Scan for the cell matching the given text and deliver its [x, y] coordinate at center. 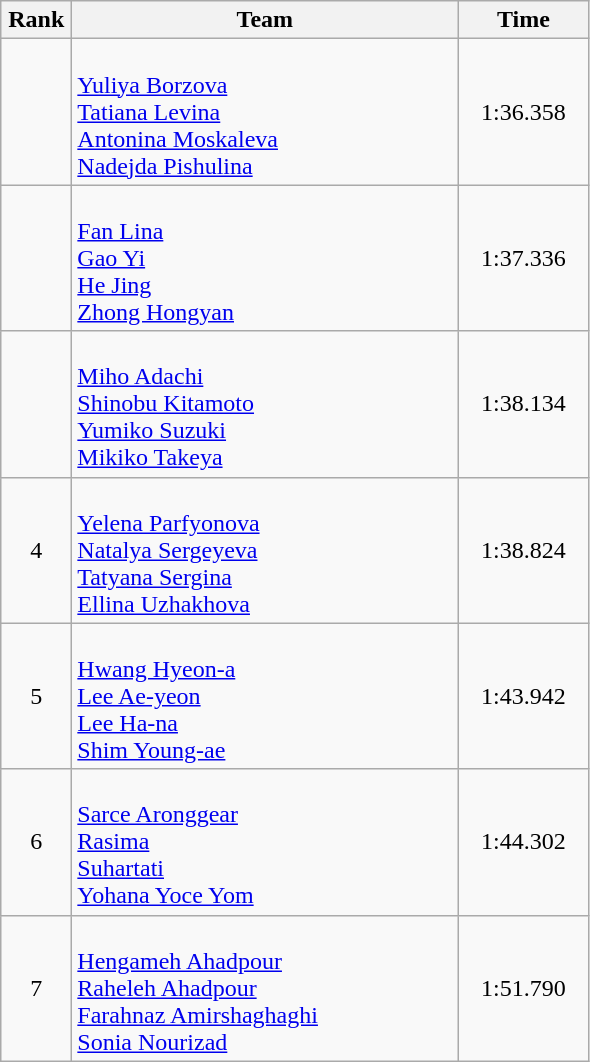
Fan LinaGao YiHe JingZhong Hongyan [265, 258]
Yelena ParfyonovaNatalya SergeyevaTatyana SerginaEllina Uzhakhova [265, 550]
1:43.942 [524, 696]
1:36.358 [524, 112]
Hwang Hyeon-aLee Ae-yeonLee Ha-naShim Young-ae [265, 696]
5 [36, 696]
Team [265, 20]
1:38.134 [524, 404]
Hengameh AhadpourRaheleh AhadpourFarahnaz AmirshaghaghiSonia Nourizad [265, 988]
1:38.824 [524, 550]
1:44.302 [524, 842]
Sarce AronggearRasimaSuhartatiYohana Yoce Yom [265, 842]
4 [36, 550]
7 [36, 988]
1:37.336 [524, 258]
Rank [36, 20]
Yuliya BorzovaTatiana LevinaAntonina MoskalevaNadejda Pishulina [265, 112]
Time [524, 20]
6 [36, 842]
Miho AdachiShinobu KitamotoYumiko SuzukiMikiko Takeya [265, 404]
1:51.790 [524, 988]
